Provide the (X, Y) coordinate of the cell's center where the given text is located.  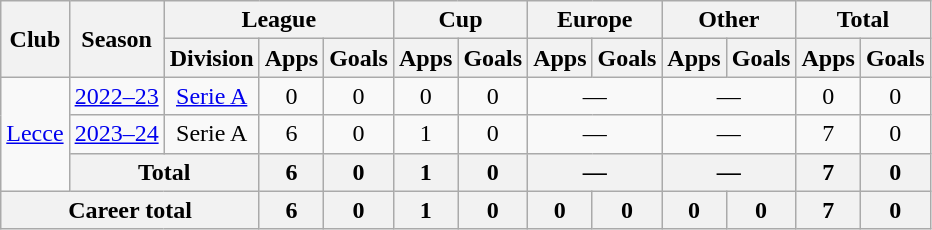
Europe (595, 20)
Division (212, 58)
2023–24 (116, 134)
Club (35, 39)
Career total (130, 210)
Cup (460, 20)
Lecce (35, 134)
2022–23 (116, 96)
League (278, 20)
Other (729, 20)
Season (116, 39)
